Pinpoint the cell where the given text exists, returning its (X, Y) midpoint coordinate. 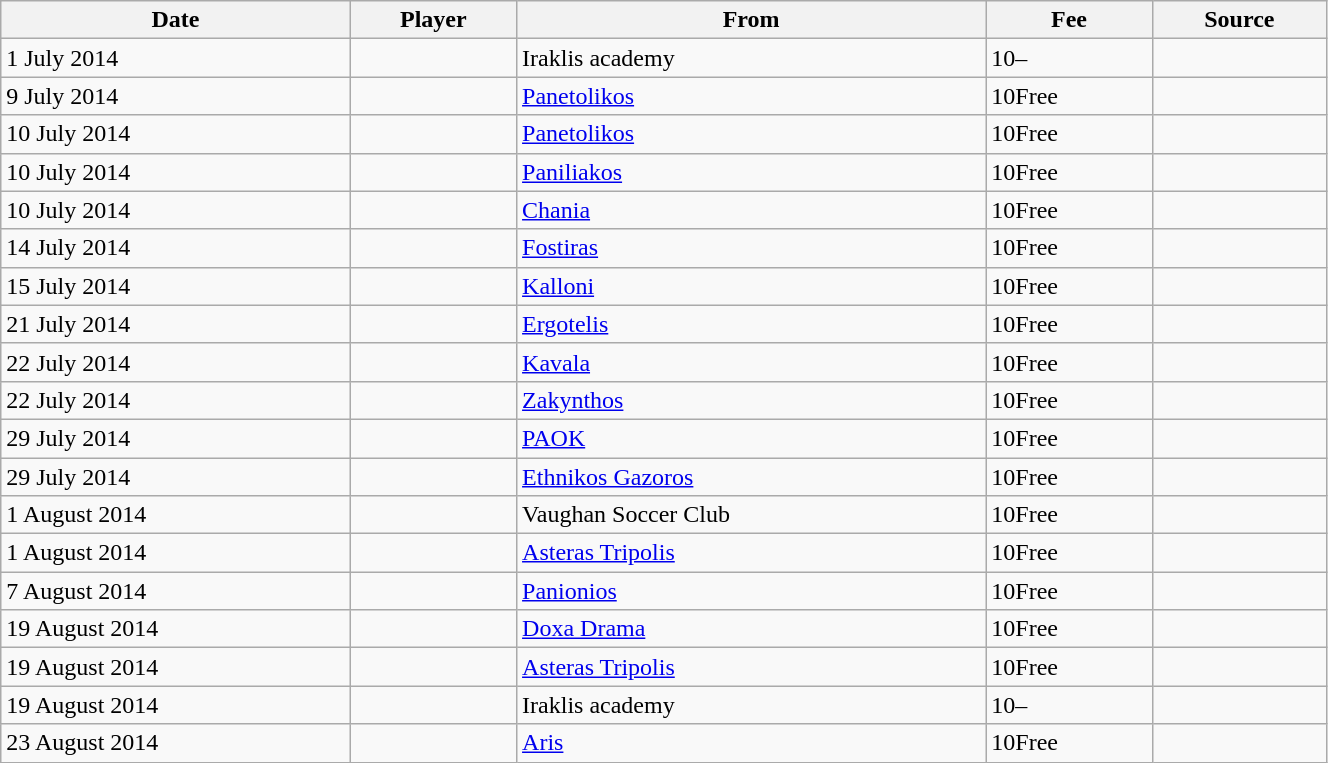
Ergotelis (752, 324)
Fostiras (752, 248)
Fee (1069, 20)
7 August 2014 (176, 591)
From (752, 20)
Source (1239, 20)
Kalloni (752, 286)
Date (176, 20)
Paniliakos (752, 172)
9 July 2014 (176, 96)
Aris (752, 743)
14 July 2014 (176, 248)
23 August 2014 (176, 743)
Vaughan Soccer Club (752, 515)
Chania (752, 210)
Ethnikos Gazoros (752, 477)
Kavala (752, 362)
Zakynthos (752, 400)
1 July 2014 (176, 58)
15 July 2014 (176, 286)
Doxa Drama (752, 629)
Player (433, 20)
Panionios (752, 591)
21 July 2014 (176, 324)
PAOK (752, 438)
